Capture the cell that displays the provided text and extract its (x, y) central coordinate. 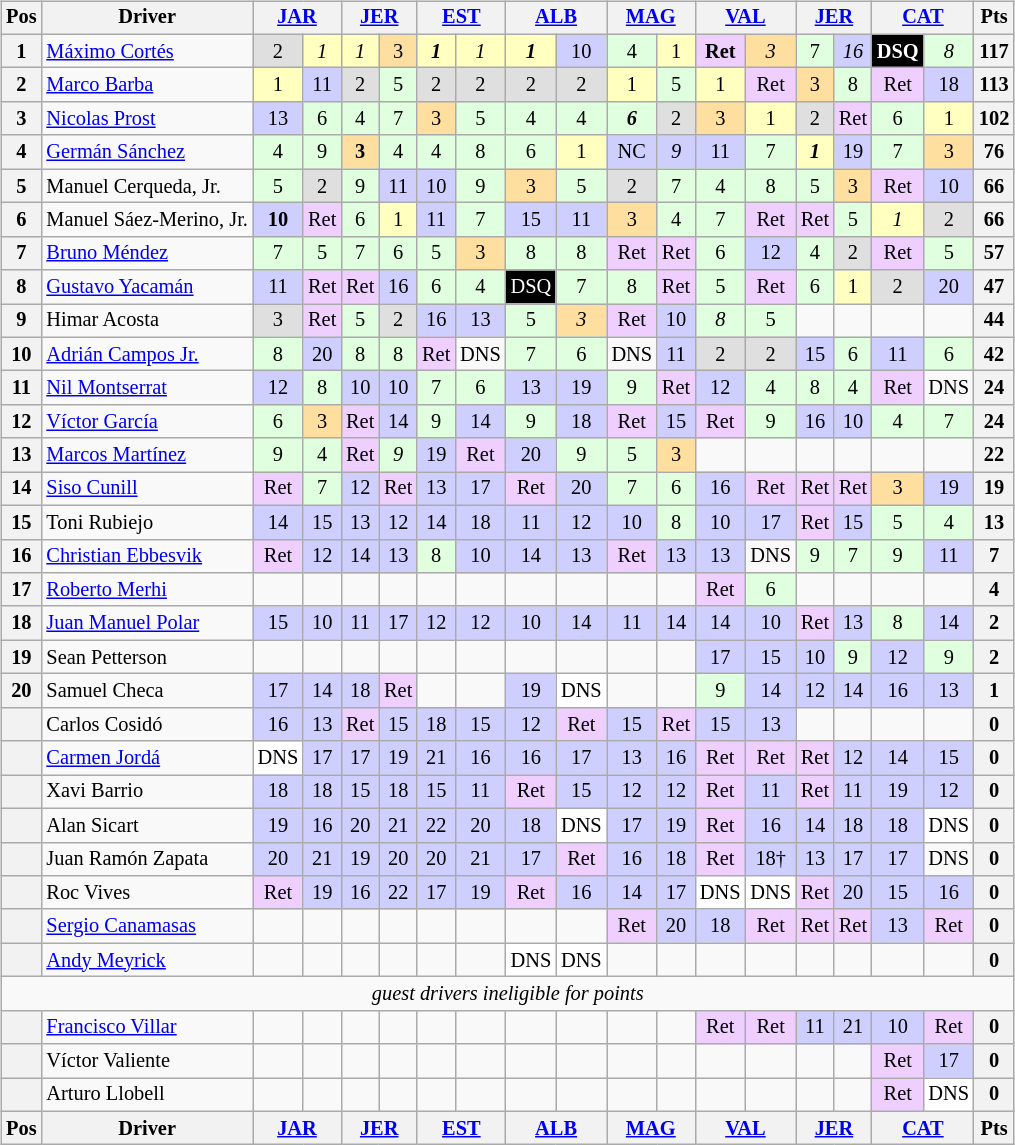
Nil Montserrat (146, 388)
Juan Ramón Zapata (146, 859)
Arturo Llobell (146, 1095)
Roc Vives (146, 893)
Nicolas Prost (146, 119)
Adrián Campos Jr. (146, 354)
117 (994, 51)
Manuel Sáez-Merino, Jr. (146, 220)
Francisco Villar (146, 1027)
42 (994, 354)
Alan Sicart (146, 825)
Gustavo Yacamán (146, 287)
Andy Meyrick (146, 960)
Himar Acosta (146, 321)
Carmen Jordá (146, 758)
44 (994, 321)
102 (994, 119)
57 (994, 253)
Bruno Méndez (146, 253)
113 (994, 85)
Siso Cunill (146, 489)
76 (994, 152)
Toni Rubiejo (146, 522)
Marcos Martínez (146, 455)
Samuel Checa (146, 691)
18† (770, 859)
47 (994, 287)
Carlos Cosidó (146, 724)
Juan Manuel Polar (146, 623)
Sergio Canamasas (146, 926)
Marco Barba (146, 85)
Christian Ebbesvik (146, 556)
NC (632, 152)
Máximo Cortés (146, 51)
guest drivers ineligible for points (508, 994)
Sean Petterson (146, 657)
Víctor García (146, 422)
Xavi Barrio (146, 792)
Víctor Valiente (146, 1061)
Manuel Cerqueda, Jr. (146, 186)
Germán Sánchez (146, 152)
Roberto Merhi (146, 590)
